Find where the given text appears and provide that cell's center as (X, Y) coordinate. 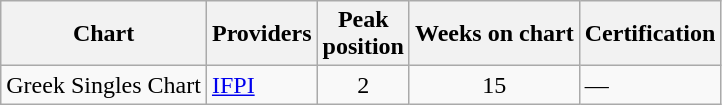
2 (363, 85)
Certification (650, 34)
— (650, 85)
IFPI (262, 85)
Weeks on chart (494, 34)
Peakposition (363, 34)
15 (494, 85)
Chart (104, 34)
Providers (262, 34)
Greek Singles Chart (104, 85)
